Detect which cell encompasses the target text, then output its (x, y) center coordinate. 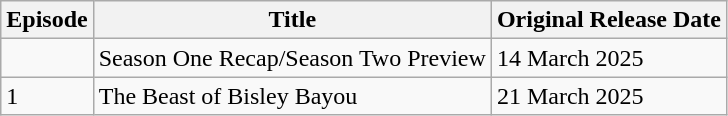
14 March 2025 (608, 58)
Title (292, 20)
Original Release Date (608, 20)
21 March 2025 (608, 96)
Season One Recap/Season Two Preview (292, 58)
1 (47, 96)
Episode (47, 20)
The Beast of Bisley Bayou (292, 96)
